Find where the given text appears and provide that cell's center as (X, Y) coordinate. 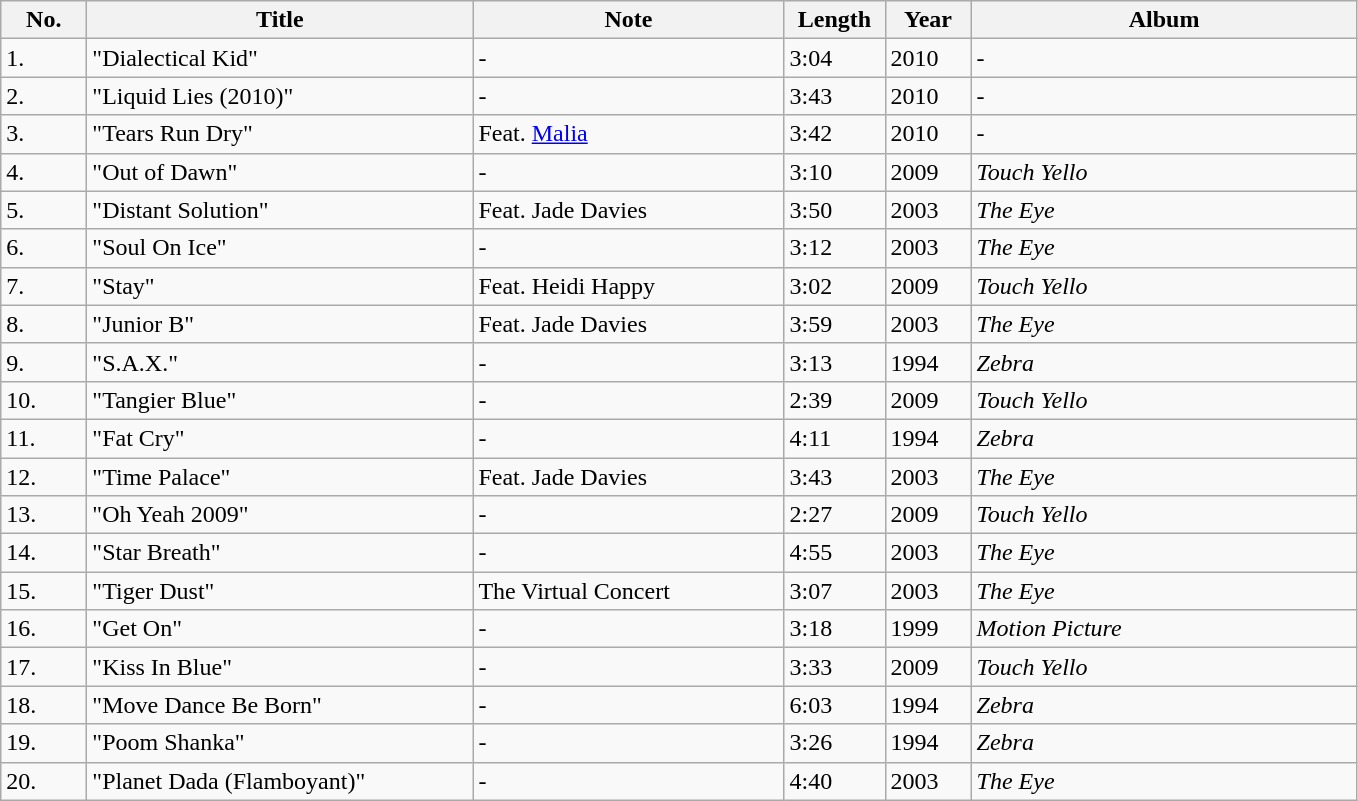
3:42 (834, 134)
1999 (928, 629)
"Poom Shanka" (280, 743)
Title (280, 20)
4:11 (834, 438)
Feat. Malia (628, 134)
14. (44, 553)
18. (44, 705)
"Planet Dada (Flamboyant)" (280, 781)
"Kiss In Blue" (280, 667)
20. (44, 781)
"Oh Yeah 2009" (280, 515)
10. (44, 400)
The Virtual Concert (628, 591)
Feat. Heidi Happy (628, 286)
8. (44, 324)
2:27 (834, 515)
"Liquid Lies (2010)" (280, 96)
15. (44, 591)
"Star Breath" (280, 553)
4:55 (834, 553)
3:50 (834, 210)
No. (44, 20)
16. (44, 629)
4:40 (834, 781)
12. (44, 477)
3:10 (834, 172)
"Distant Solution" (280, 210)
3:12 (834, 248)
"S.A.X." (280, 362)
3:59 (834, 324)
3:18 (834, 629)
"Junior B" (280, 324)
3:33 (834, 667)
"Get On" (280, 629)
5. (44, 210)
9. (44, 362)
19. (44, 743)
Album (1164, 20)
"Soul On Ice" (280, 248)
"Fat Cry" (280, 438)
"Tangier Blue" (280, 400)
11. (44, 438)
7. (44, 286)
"Stay" (280, 286)
"Move Dance Be Born" (280, 705)
"Time Palace" (280, 477)
"Dialectical Kid" (280, 58)
6:03 (834, 705)
"Tiger Dust" (280, 591)
Motion Picture (1164, 629)
3:02 (834, 286)
Year (928, 20)
3:13 (834, 362)
"Out of Dawn" (280, 172)
13. (44, 515)
2:39 (834, 400)
Length (834, 20)
3:26 (834, 743)
Note (628, 20)
"Tears Run Dry" (280, 134)
17. (44, 667)
3:04 (834, 58)
6. (44, 248)
4. (44, 172)
1. (44, 58)
2. (44, 96)
3. (44, 134)
3:07 (834, 591)
